Search for the cell housing the specified text and yield its (x, y) center coordinate. 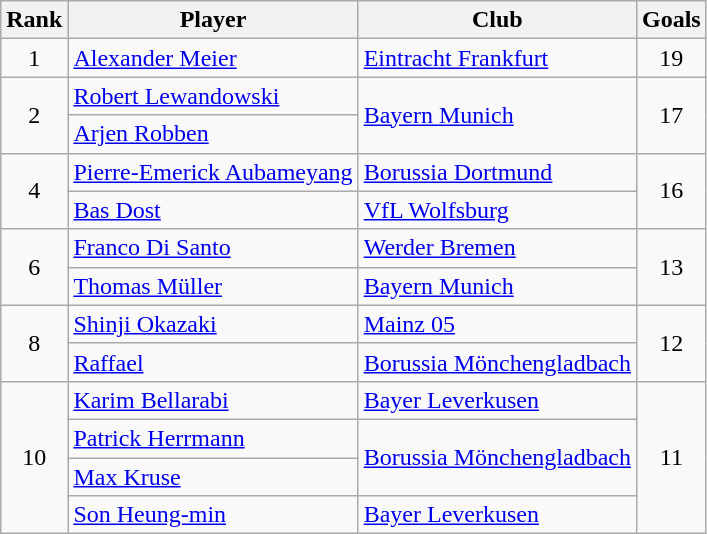
17 (671, 115)
Max Kruse (213, 477)
Franco Di Santo (213, 248)
Thomas Müller (213, 286)
Robert Lewandowski (213, 96)
13 (671, 267)
Shinji Okazaki (213, 324)
16 (671, 191)
Werder Bremen (497, 248)
Rank (34, 20)
Patrick Herrmann (213, 438)
8 (34, 343)
Player (213, 20)
Mainz 05 (497, 324)
Pierre-Emerick Aubameyang (213, 172)
10 (34, 457)
Goals (671, 20)
1 (34, 58)
4 (34, 191)
12 (671, 343)
Arjen Robben (213, 134)
Raffael (213, 362)
Alexander Meier (213, 58)
11 (671, 457)
Bas Dost (213, 210)
Club (497, 20)
2 (34, 115)
Son Heung-min (213, 515)
6 (34, 267)
Eintracht Frankfurt (497, 58)
Karim Bellarabi (213, 400)
Borussia Dortmund (497, 172)
19 (671, 58)
VfL Wolfsburg (497, 210)
